Return the [x, y] coordinate for the center point of the cell that contains the specified text.  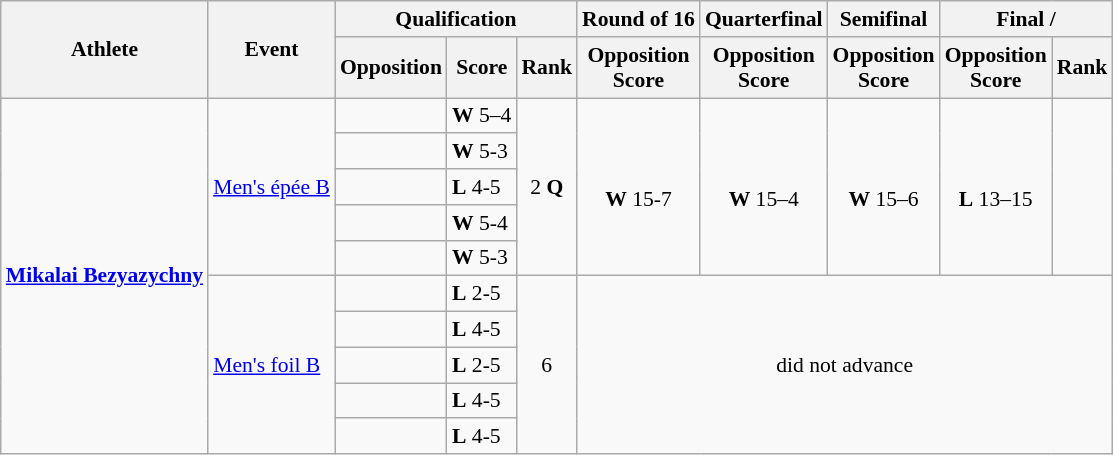
W 15–4 [764, 187]
W 15–6 [884, 187]
W 5–4 [482, 116]
2 Q [546, 187]
Score [482, 68]
Mikalai Bezyazychny [104, 276]
did not advance [844, 365]
6 [546, 365]
Qualification [456, 19]
Final / [1026, 19]
Athlete [104, 50]
Event [272, 50]
Round of 16 [638, 19]
Opposition [391, 68]
Quarterfinal [764, 19]
W 5-4 [482, 223]
Men's foil B [272, 365]
Semifinal [884, 19]
W 15-7 [638, 187]
Men's épée B [272, 187]
L 13–15 [996, 187]
